Extract the [X, Y] coordinate from the center of the cell holding the provided text.  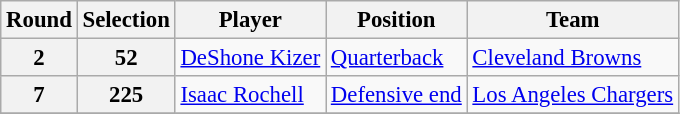
Round [39, 20]
Defensive end [397, 95]
Player [250, 20]
Team [572, 20]
7 [39, 95]
Cleveland Browns [572, 58]
DeShone Kizer [250, 58]
Position [397, 20]
225 [126, 95]
Isaac Rochell [250, 95]
2 [39, 58]
Selection [126, 20]
Los Angeles Chargers [572, 95]
52 [126, 58]
Quarterback [397, 58]
